Provide the [X, Y] coordinate of the cell's center where the given text is located.  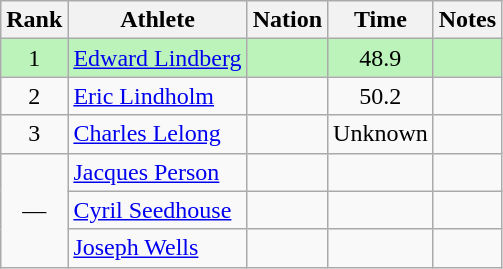
Unknown [381, 134]
3 [34, 134]
48.9 [381, 58]
Time [381, 20]
Cyril Seedhouse [158, 210]
Edward Lindberg [158, 58]
2 [34, 96]
— [34, 210]
Charles Lelong [158, 134]
Notes [467, 20]
Eric Lindholm [158, 96]
Jacques Person [158, 172]
50.2 [381, 96]
Rank [34, 20]
1 [34, 58]
Nation [287, 20]
Athlete [158, 20]
Joseph Wells [158, 248]
